For the text-containing cell, return its midpoint in [X, Y] coordinate format. 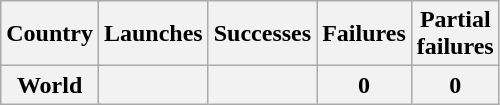
Country [50, 34]
World [50, 85]
Partial failures [455, 34]
Launches [153, 34]
Failures [364, 34]
Successes [262, 34]
